Scan for the cell matching the given text and deliver its (x, y) coordinate at center. 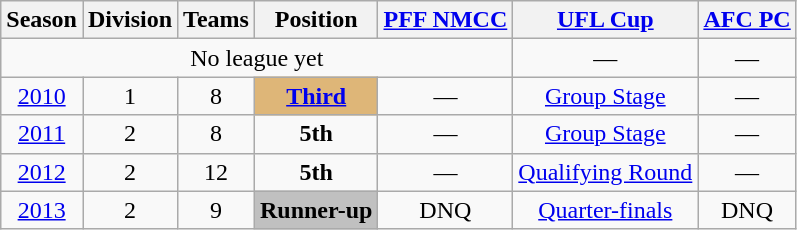
Teams (216, 20)
12 (216, 172)
Season (42, 20)
9 (216, 210)
Runner-up (316, 210)
Position (316, 20)
2011 (42, 134)
Division (130, 20)
2013 (42, 210)
UFL Cup (606, 20)
Quarter-finals (606, 210)
1 (130, 96)
2010 (42, 96)
AFC PC (747, 20)
2012 (42, 172)
PFF NMCC (446, 20)
No league yet (257, 58)
Qualifying Round (606, 172)
Third (316, 96)
